Search for the cell housing the specified text and yield its (X, Y) center coordinate. 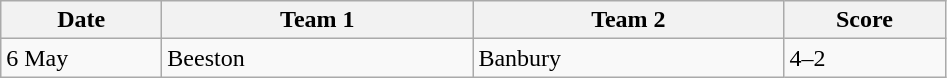
Team 1 (318, 20)
Team 2 (628, 20)
Beeston (318, 58)
Date (82, 20)
4–2 (864, 58)
Banbury (628, 58)
6 May (82, 58)
Score (864, 20)
